Detect which cell encompasses the target text, then output its (x, y) center coordinate. 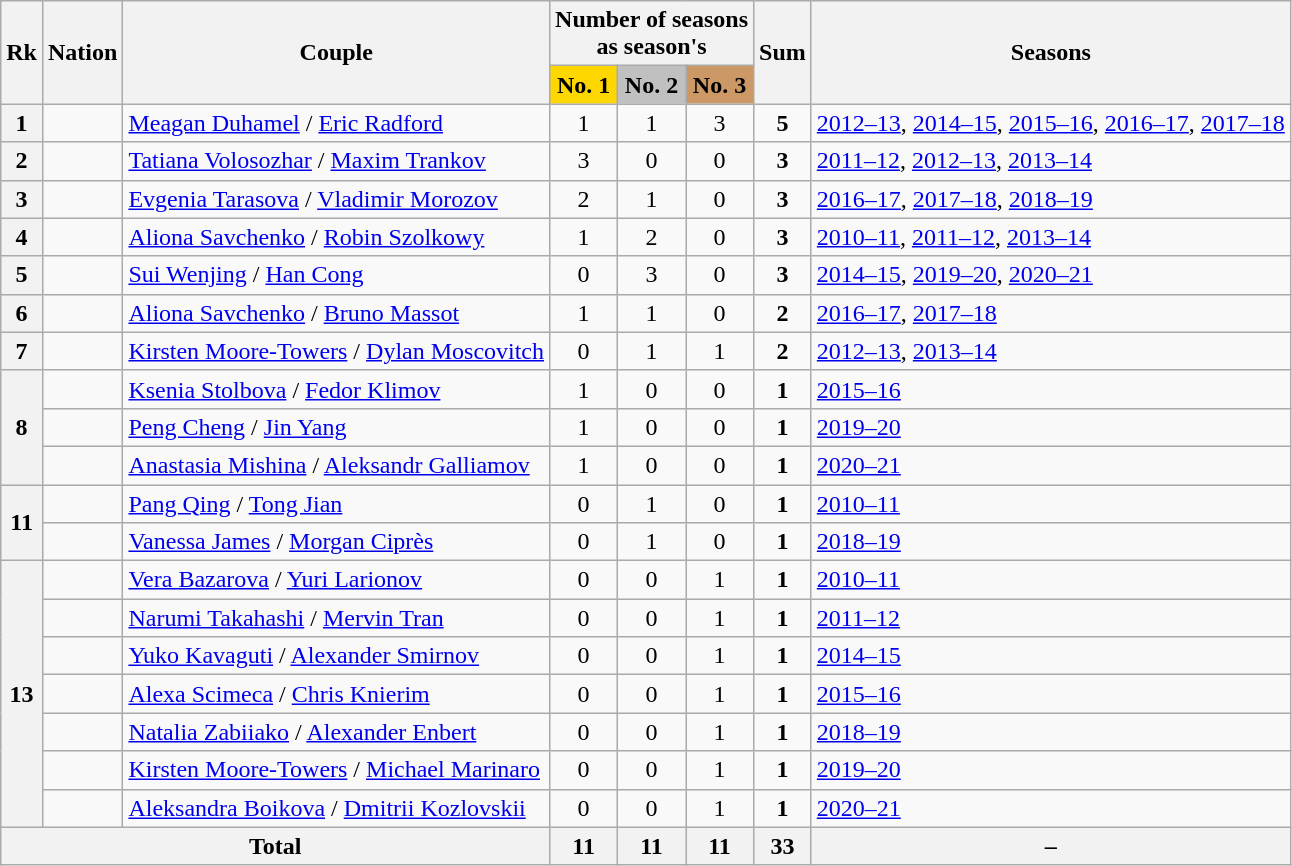
13 (22, 694)
Evgenia Tarasova / Vladimir Morozov (336, 199)
Yuko Kavaguti / Alexander Smirnov (336, 656)
4 (22, 237)
Kirsten Moore-Towers / Michael Marinaro (336, 770)
– (1050, 846)
Number of seasonsas season's (652, 34)
2014–15 (1050, 656)
2011–12 (1050, 618)
Narumi Takahashi / Mervin Tran (336, 618)
2014–15, 2019–20, 2020–21 (1050, 275)
2016–17, 2017–18, 2018–19 (1050, 199)
Alexa Scimeca / Chris Knierim (336, 694)
Seasons (1050, 52)
33 (783, 846)
Sui Wenjing / Han Cong (336, 275)
Aliona Savchenko / Robin Szolkowy (336, 237)
Couple (336, 52)
2016–17, 2017–18 (1050, 313)
Pang Qing / Tong Jian (336, 503)
Total (276, 846)
Rk (22, 52)
Aleksandra Boikova / Dmitrii Kozlovskii (336, 808)
No. 3 (720, 85)
Kirsten Moore-Towers / Dylan Moscovitch (336, 351)
6 (22, 313)
Anastasia Mishina / Aleksandr Galliamov (336, 465)
No. 2 (652, 85)
Nation (82, 52)
7 (22, 351)
Meagan Duhamel / Eric Radford (336, 123)
Vanessa James / Morgan Ciprès (336, 542)
Vera Bazarova / Yuri Larionov (336, 580)
2012–13, 2014–15, 2015–16, 2016–17, 2017–18 (1050, 123)
Tatiana Volosozhar / Maxim Trankov (336, 161)
Peng Cheng / Jin Yang (336, 427)
8 (22, 427)
Ksenia Stolbova / Fedor Klimov (336, 389)
Sum (783, 52)
Aliona Savchenko / Bruno Massot (336, 313)
Natalia Zabiiako / Alexander Enbert (336, 732)
2012–13, 2013–14 (1050, 351)
2011–12, 2012–13, 2013–14 (1050, 161)
No. 1 (584, 85)
2010–11, 2011–12, 2013–14 (1050, 237)
